Find where the given text appears and provide that cell's center as [x, y] coordinate. 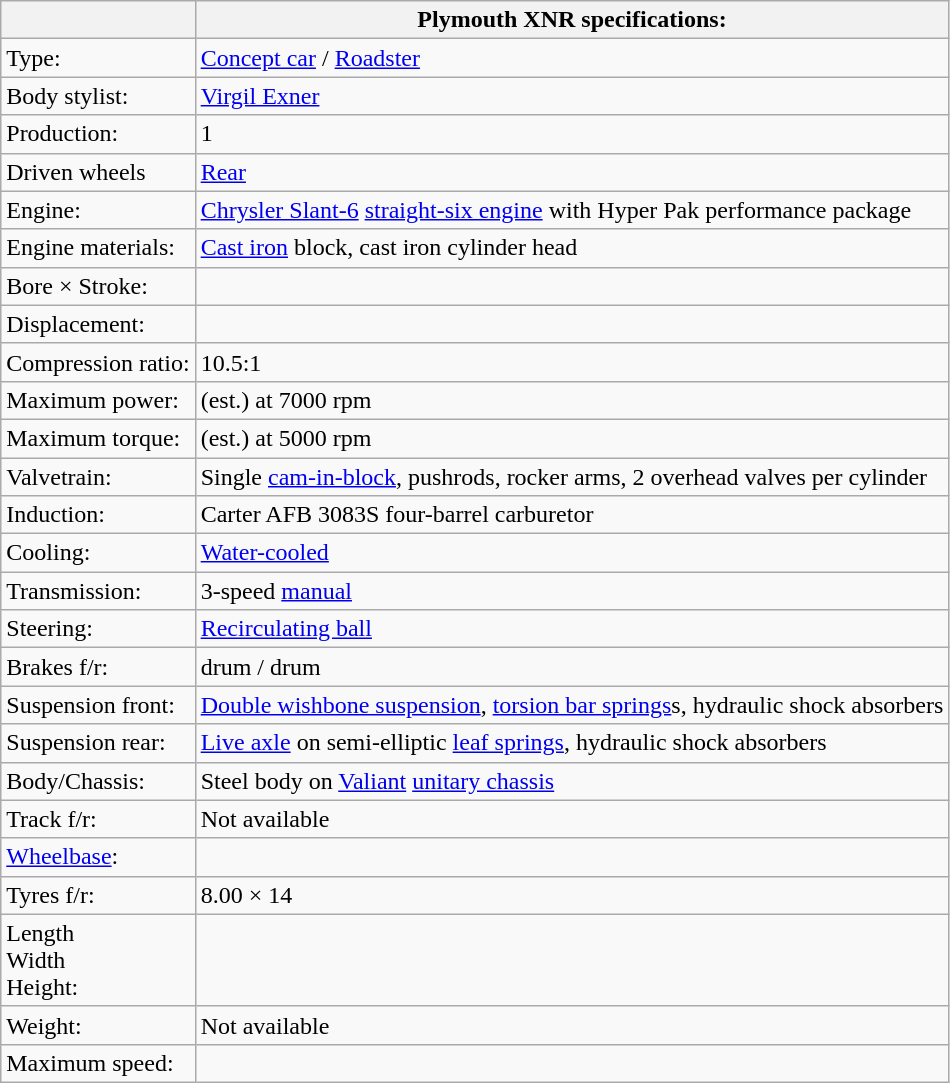
Engine: [98, 210]
Cast iron block, cast iron cylinder head [572, 248]
Maximum speed: [98, 1063]
Carter AFB 3083S four-barrel carburetor [572, 515]
Track f/r: [98, 819]
Cooling: [98, 553]
Plymouth XNR specifications: [572, 20]
Single cam-in-block, pushrods, rocker arms, 2 overhead valves per cylinder [572, 477]
Maximum power: [98, 400]
Recirculating ball [572, 629]
Wheelbase: [98, 857]
Double wishbone suspension, torsion bar springss, hydraulic shock absorbers [572, 705]
Steering: [98, 629]
Suspension rear: [98, 743]
10.5:1 [572, 362]
Virgil Exner [572, 96]
Type: [98, 58]
Live axle on semi-elliptic leaf springs, hydraulic shock absorbers [572, 743]
Water-cooled [572, 553]
Transmission: [98, 591]
Maximum torque: [98, 438]
Body/Chassis: [98, 781]
Compression ratio: [98, 362]
Weight: [98, 1025]
LengthWidthHeight: [98, 960]
3-speed manual [572, 591]
1 [572, 134]
Suspension front: [98, 705]
Rear [572, 172]
(est.) at 7000 rpm [572, 400]
Valvetrain: [98, 477]
Brakes f/r: [98, 667]
Steel body on Valiant unitary chassis [572, 781]
8.00 × 14 [572, 895]
Displacement: [98, 324]
Induction: [98, 515]
Driven wheels [98, 172]
Production: [98, 134]
Chrysler Slant-6 straight-six engine with Hyper Pak performance package [572, 210]
Engine materials: [98, 248]
Body stylist: [98, 96]
(est.) at 5000 rpm [572, 438]
drum / drum [572, 667]
Tyres f/r: [98, 895]
Bore × Stroke: [98, 286]
Concept car / Roadster [572, 58]
